From the cell containing the given text, extract its center point as (x, y) coordinate. 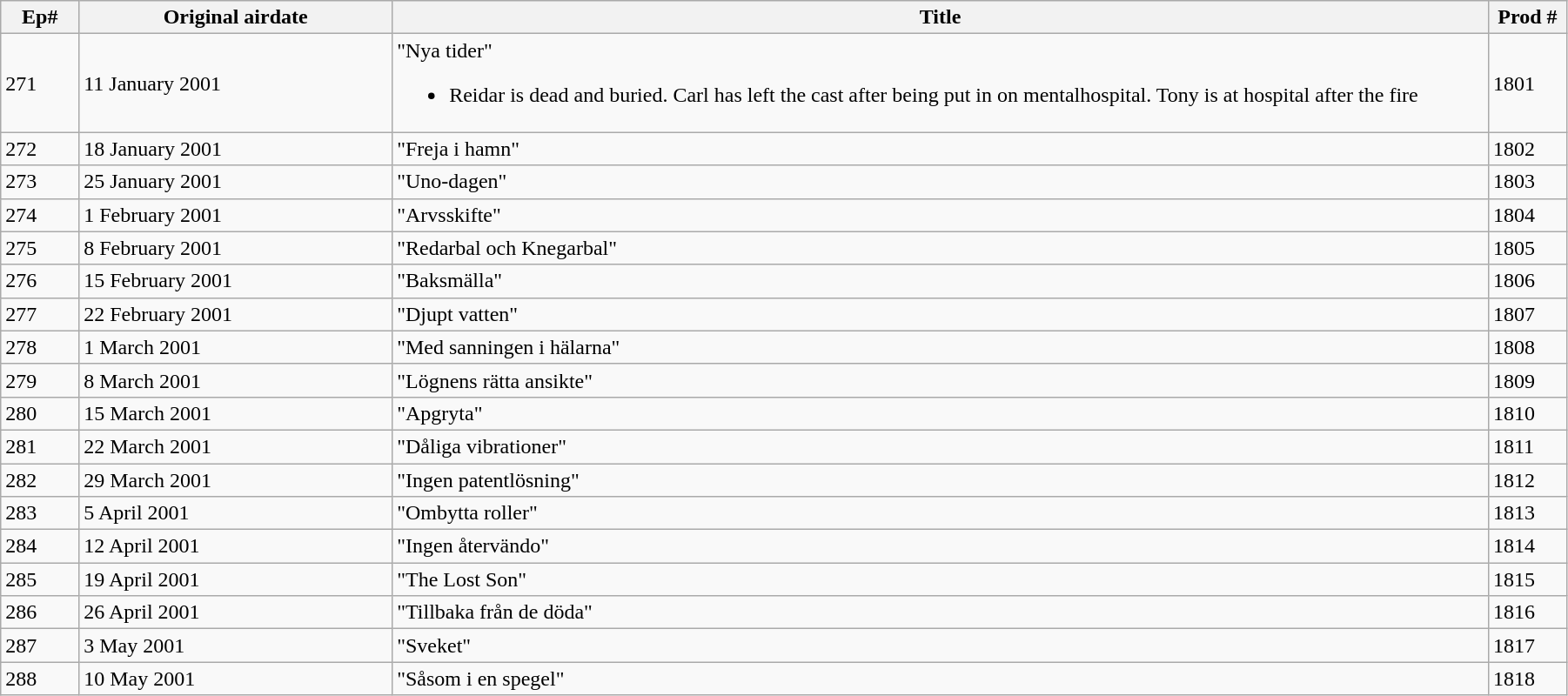
277 (40, 314)
"Arvsskifte" (941, 215)
5 April 2001 (236, 513)
1801 (1527, 84)
1811 (1527, 446)
284 (40, 546)
"Sveket" (941, 646)
1810 (1527, 413)
1807 (1527, 314)
283 (40, 513)
1803 (1527, 182)
Prod # (1527, 17)
1814 (1527, 546)
286 (40, 612)
"The Lost Son" (941, 579)
"Såsom i en spegel" (941, 679)
Ep# (40, 17)
22 February 2001 (236, 314)
8 March 2001 (236, 380)
15 February 2001 (236, 281)
1809 (1527, 380)
"Ingen återvändo" (941, 546)
"Djupt vatten" (941, 314)
"Ombytta roller" (941, 513)
1802 (1527, 149)
278 (40, 347)
"Apgryta" (941, 413)
1808 (1527, 347)
285 (40, 579)
"Dåliga vibrationer" (941, 446)
1 March 2001 (236, 347)
8 February 2001 (236, 248)
274 (40, 215)
273 (40, 182)
279 (40, 380)
18 January 2001 (236, 149)
1816 (1527, 612)
1817 (1527, 646)
11 January 2001 (236, 84)
1812 (1527, 479)
1 February 2001 (236, 215)
"Nya tider"Reidar is dead and buried. Carl has left the cast after being put in on mentalhospital. Tony is at hospital after the fire (941, 84)
15 March 2001 (236, 413)
288 (40, 679)
1818 (1527, 679)
3 May 2001 (236, 646)
"Freja i hamn" (941, 149)
281 (40, 446)
271 (40, 84)
10 May 2001 (236, 679)
1804 (1527, 215)
1805 (1527, 248)
280 (40, 413)
12 April 2001 (236, 546)
1815 (1527, 579)
272 (40, 149)
275 (40, 248)
22 March 2001 (236, 446)
26 April 2001 (236, 612)
"Redarbal och Knegarbal" (941, 248)
"Med sanningen i hälarna" (941, 347)
"Tillbaka från de döda" (941, 612)
287 (40, 646)
Original airdate (236, 17)
"Uno-dagen" (941, 182)
1813 (1527, 513)
"Baksmälla" (941, 281)
"Ingen patentlösning" (941, 479)
"Lögnens rätta ansikte" (941, 380)
19 April 2001 (236, 579)
Title (941, 17)
276 (40, 281)
25 January 2001 (236, 182)
1806 (1527, 281)
29 March 2001 (236, 479)
282 (40, 479)
